Find where the given text appears and provide that cell's center as (x, y) coordinate. 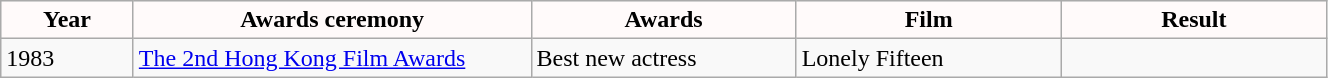
Awards (664, 20)
Film (928, 20)
Year (68, 20)
Lonely Fifteen (928, 58)
Awards ceremony (332, 20)
1983 (68, 58)
The 2nd Hong Kong Film Awards (332, 58)
Best new actress (664, 58)
Result (1194, 20)
